Detect which cell encompasses the target text, then output its [X, Y] center coordinate. 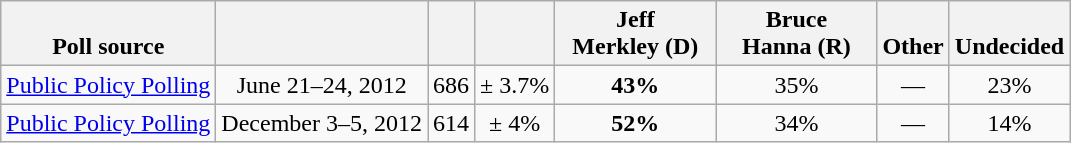
± 3.7% [515, 85]
14% [1009, 123]
43% [636, 85]
Poll source [108, 34]
± 4% [515, 123]
614 [452, 123]
34% [796, 123]
52% [636, 123]
23% [1009, 85]
December 3–5, 2012 [322, 123]
Undecided [1009, 34]
June 21–24, 2012 [322, 85]
686 [452, 85]
BruceHanna (R) [796, 34]
JeffMerkley (D) [636, 34]
35% [796, 85]
Other [913, 34]
